Output the [x, y] coordinate of the center of the cell containing the given text.  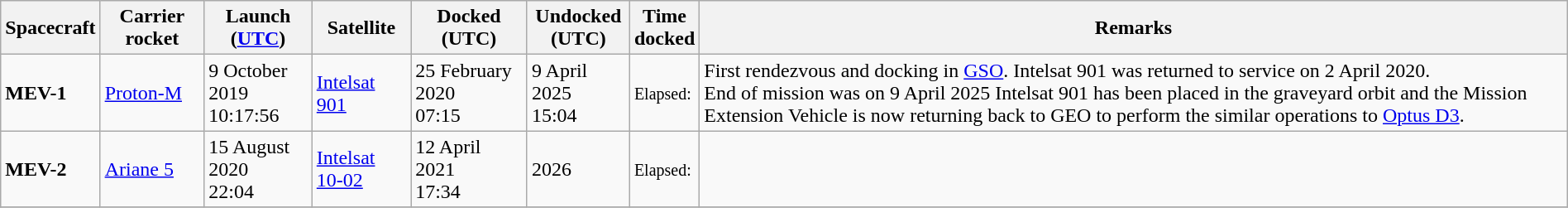
Docked(UTC) [470, 28]
Ariane 5 [152, 169]
Carrier rocket [152, 28]
MEV-1 [50, 93]
Intelsat 10-02 [361, 169]
Intelsat 901 [361, 93]
Spacecraft [50, 28]
Proton-M [152, 93]
Timedocked [664, 28]
Launch(UTC) [258, 28]
2026 [578, 169]
12 April 202117:34 [470, 169]
9 October 201910:17:56 [258, 93]
25 February 202007:15 [470, 93]
9 April 202515:04 [578, 93]
Undocked(UTC) [578, 28]
MEV-2 [50, 169]
Remarks [1133, 28]
Satellite [361, 28]
15 August 202022:04 [258, 169]
